Detect which cell encompasses the target text, then output its (x, y) center coordinate. 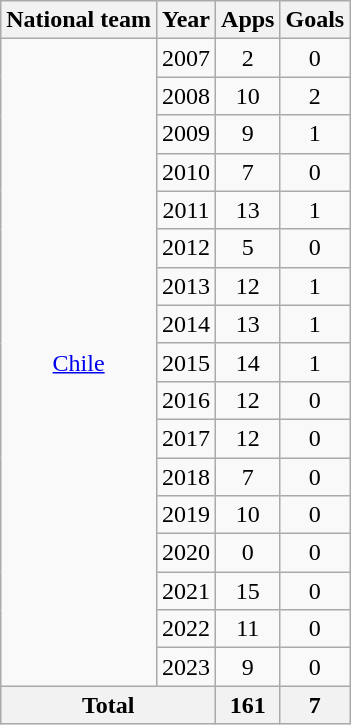
2015 (186, 362)
14 (248, 362)
2016 (186, 400)
Apps (248, 20)
2011 (186, 210)
2009 (186, 134)
2019 (186, 515)
2012 (186, 248)
161 (248, 705)
2023 (186, 667)
2017 (186, 438)
2021 (186, 591)
2018 (186, 477)
2022 (186, 629)
Goals (315, 20)
Total (108, 705)
2013 (186, 286)
2010 (186, 172)
National team (79, 20)
2007 (186, 58)
2008 (186, 96)
Year (186, 20)
2020 (186, 553)
11 (248, 629)
15 (248, 591)
Chile (79, 362)
2014 (186, 324)
5 (248, 248)
